Extract the [x, y] coordinate from the center of the cell holding the provided text.  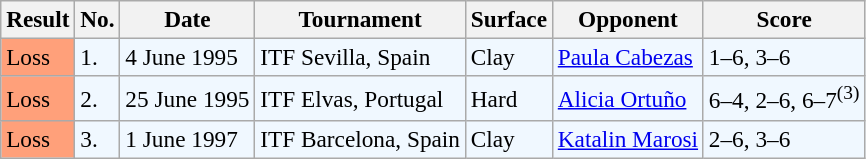
25 June 1995 [188, 98]
3. [98, 139]
ITF Elvas, Portugal [360, 98]
ITF Sevilla, Spain [360, 57]
4 June 1995 [188, 57]
1–6, 3–6 [784, 57]
6–4, 2–6, 6–7(3) [784, 98]
Tournament [360, 19]
Alicia Ortuño [628, 98]
1 June 1997 [188, 139]
1. [98, 57]
2. [98, 98]
Hard [508, 98]
Katalin Marosi [628, 139]
Score [784, 19]
Paula Cabezas [628, 57]
Result [38, 19]
No. [98, 19]
Opponent [628, 19]
Date [188, 19]
2–6, 3–6 [784, 139]
Surface [508, 19]
ITF Barcelona, Spain [360, 139]
